Identify which cell holds the provided text, then report its (x, y) central coordinate. 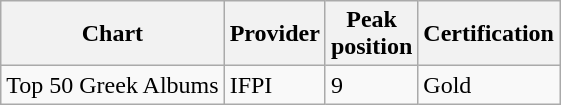
Gold (489, 85)
Chart (112, 34)
Certification (489, 34)
Provider (274, 34)
Peakposition (371, 34)
IFPI (274, 85)
Top 50 Greek Albums (112, 85)
9 (371, 85)
